Identify which cell holds the provided text, then report its (x, y) central coordinate. 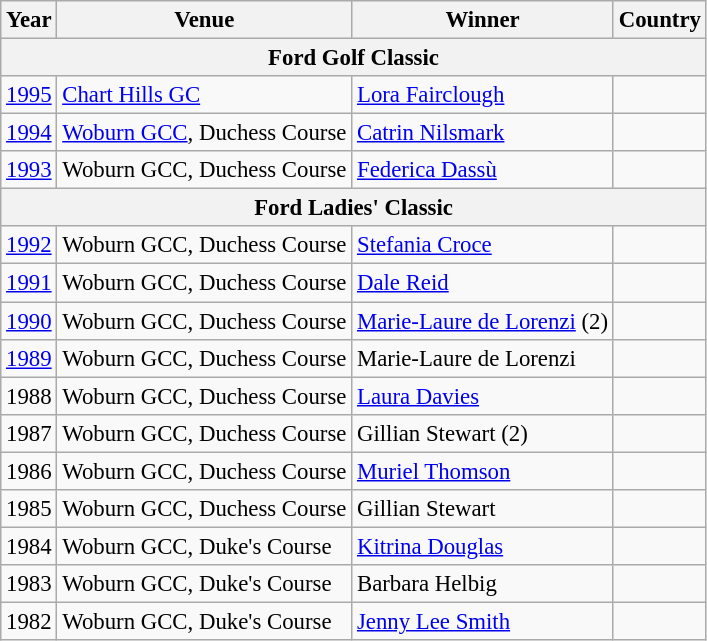
1991 (29, 283)
Gillian Stewart (2) (483, 433)
1986 (29, 471)
Gillian Stewart (483, 509)
Marie-Laure de Lorenzi (483, 358)
Kitrina Douglas (483, 546)
Muriel Thomson (483, 471)
Catrin Nilsmark (483, 133)
Laura Davies (483, 396)
Ford Golf Classic (354, 58)
1992 (29, 245)
Stefania Croce (483, 245)
1985 (29, 509)
Marie-Laure de Lorenzi (2) (483, 321)
1995 (29, 95)
1987 (29, 433)
1982 (29, 621)
1990 (29, 321)
Chart Hills GC (204, 95)
Country (660, 20)
1983 (29, 584)
Dale Reid (483, 283)
Jenny Lee Smith (483, 621)
1994 (29, 133)
1989 (29, 358)
Ford Ladies' Classic (354, 208)
Lora Fairclough (483, 95)
Year (29, 20)
1988 (29, 396)
1984 (29, 546)
Winner (483, 20)
1993 (29, 170)
Barbara Helbig (483, 584)
Federica Dassù (483, 170)
Venue (204, 20)
